Capture the cell that displays the provided text and extract its [x, y] central coordinate. 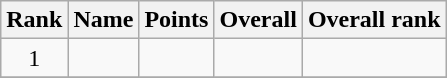
Overall [258, 20]
Rank [34, 20]
Name [104, 20]
Points [176, 20]
Overall rank [374, 20]
1 [34, 58]
